Detect which cell encompasses the target text, then output its (x, y) center coordinate. 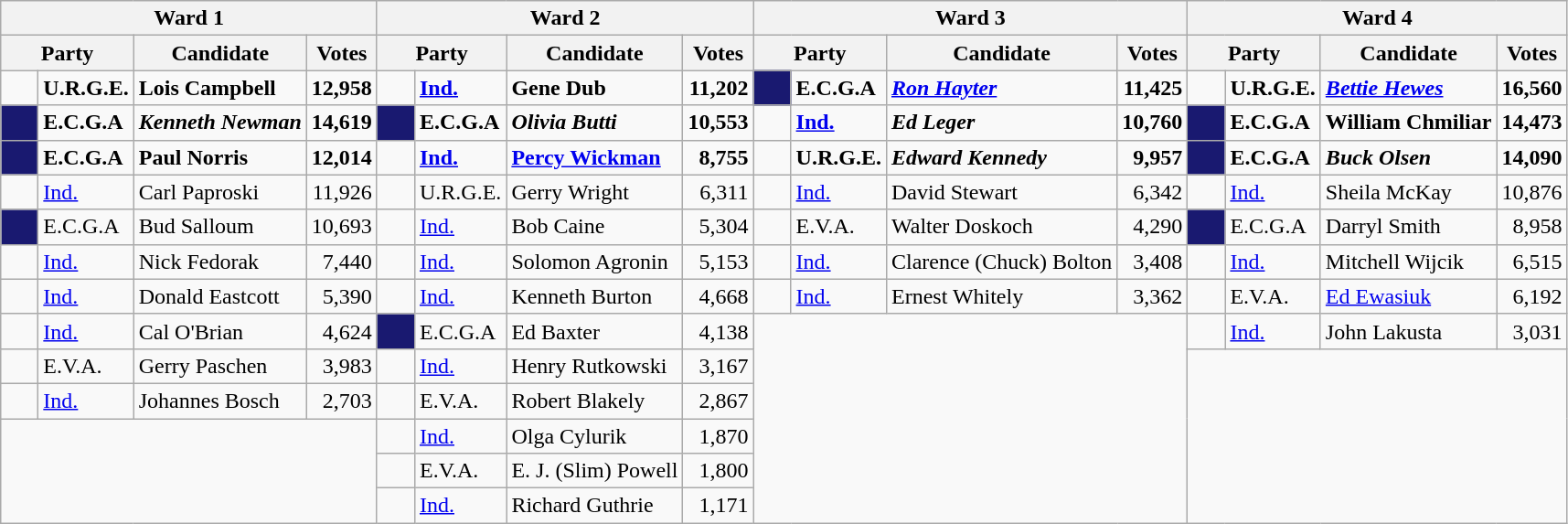
Ward 2 (565, 18)
10,553 (719, 123)
Ed Baxter (594, 331)
4,138 (719, 331)
Gerry Wright (594, 192)
Olivia Butti (594, 123)
Edward Kennedy (1001, 157)
Kenneth Newman (219, 123)
Bud Salloum (219, 227)
Ron Hayter (1001, 88)
9,957 (1152, 157)
Richard Guthrie (594, 506)
5,390 (342, 296)
3,031 (1532, 331)
Buck Olsen (1408, 157)
Nick Fedorak (219, 262)
Bob Caine (594, 227)
Lois Campbell (219, 88)
Ernest Whitely (1001, 296)
3,983 (342, 366)
Gene Dub (594, 88)
Ward 1 (189, 18)
12,958 (342, 88)
1,800 (719, 471)
Paul Norris (219, 157)
3,408 (1152, 262)
Walter Doskoch (1001, 227)
8,755 (719, 157)
14,090 (1532, 157)
Percy Wickman (594, 157)
1,870 (719, 436)
Ed Ewasiuk (1408, 296)
11,202 (719, 88)
Bettie Hewes (1408, 88)
8,958 (1532, 227)
Johannes Bosch (219, 401)
3,167 (719, 366)
3,362 (1152, 296)
6,192 (1532, 296)
1,171 (719, 506)
7,440 (342, 262)
Carl Paproski (219, 192)
Cal O'Brian (219, 331)
Solomon Agronin (594, 262)
2,867 (719, 401)
Ward 3 (971, 18)
4,668 (719, 296)
14,473 (1532, 123)
14,619 (342, 123)
Donald Eastcott (219, 296)
10,760 (1152, 123)
2,703 (342, 401)
Ed Leger (1001, 123)
5,153 (719, 262)
11,425 (1152, 88)
Kenneth Burton (594, 296)
5,304 (719, 227)
John Lakusta (1408, 331)
12,014 (342, 157)
Henry Rutkowski (594, 366)
Olga Cylurik (594, 436)
10,693 (342, 227)
William Chmiliar (1408, 123)
E. J. (Slim) Powell (594, 471)
Clarence (Chuck) Bolton (1001, 262)
16,560 (1532, 88)
4,290 (1152, 227)
11,926 (342, 192)
Darryl Smith (1408, 227)
Mitchell Wijcik (1408, 262)
David Stewart (1001, 192)
Ward 4 (1377, 18)
6,515 (1532, 262)
Robert Blakely (594, 401)
4,624 (342, 331)
Sheila McKay (1408, 192)
Gerry Paschen (219, 366)
6,342 (1152, 192)
6,311 (719, 192)
10,876 (1532, 192)
